Extract the (x, y) coordinate from the center of the cell holding the provided text.  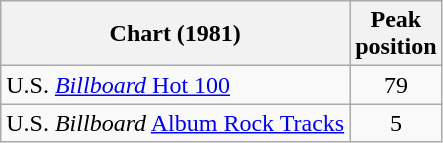
U.S. Billboard Album Rock Tracks (176, 123)
Chart (1981) (176, 34)
5 (396, 123)
U.S. Billboard Hot 100 (176, 85)
Peakposition (396, 34)
79 (396, 85)
